Provide the (x, y) coordinate of the cell's center where the given text is located.  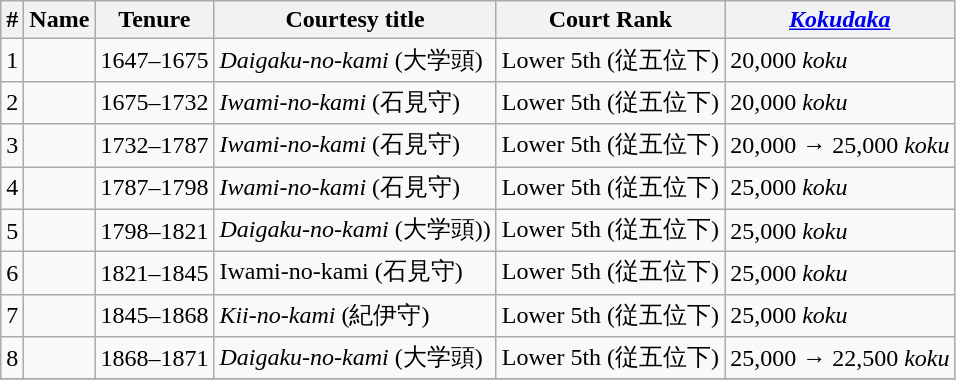
1845–1868 (154, 316)
Name (60, 20)
Courtesy title (355, 20)
1868–1871 (154, 358)
1647–1675 (154, 60)
4 (12, 188)
1675–1732 (154, 102)
1732–1787 (154, 146)
1798–1821 (154, 230)
3 (12, 146)
20,000 → 25,000 koku (840, 146)
# (12, 20)
Kii-no-kami (紀伊守) (355, 316)
2 (12, 102)
7 (12, 316)
Tenure (154, 20)
5 (12, 230)
6 (12, 274)
25,000 → 22,500 koku (840, 358)
1787–1798 (154, 188)
Daigaku-no-kami (大学頭)) (355, 230)
1 (12, 60)
Court Rank (610, 20)
1821–1845 (154, 274)
Kokudaka (840, 20)
8 (12, 358)
